Extract the [X, Y] coordinate from the center of the cell holding the provided text.  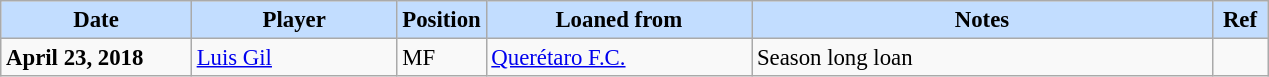
Date [96, 20]
Position [442, 20]
Querétaro F.C. [619, 58]
Ref [1240, 20]
Loaned from [619, 20]
Luis Gil [294, 58]
Notes [982, 20]
Player [294, 20]
Season long loan [982, 58]
April 23, 2018 [96, 58]
MF [442, 58]
